Scan for the cell matching the given text and deliver its [x, y] coordinate at center. 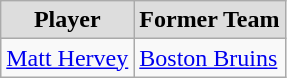
Former Team [210, 20]
Matt Hervey [68, 58]
Player [68, 20]
Boston Bruins [210, 58]
